Locate the cell with the specified text and output its (X, Y) center coordinate. 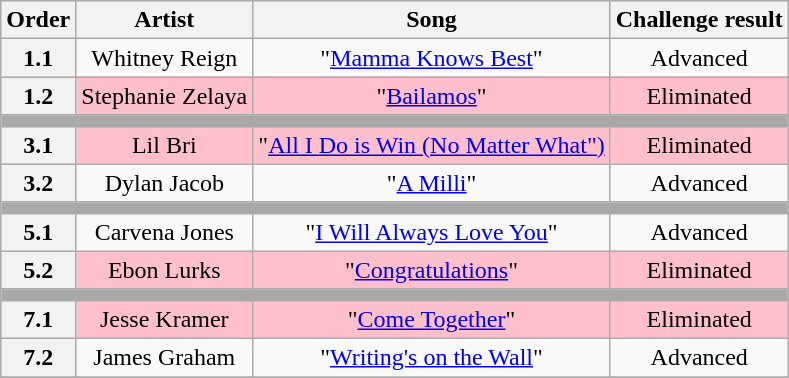
James Graham (164, 357)
Stephanie Zelaya (164, 96)
5.2 (38, 270)
Order (38, 20)
Jesse Kramer (164, 319)
Ebon Lurks (164, 270)
"Come Together" (432, 319)
Lil Bri (164, 145)
"All I Do is Win (No Matter What") (432, 145)
"Writing's on the Wall" (432, 357)
Carvena Jones (164, 232)
1.1 (38, 58)
Song (432, 20)
"Congratulations" (432, 270)
Dylan Jacob (164, 183)
3.1 (38, 145)
"A Milli" (432, 183)
1.2 (38, 96)
Whitney Reign (164, 58)
"Bailamos" (432, 96)
"I Will Always Love You" (432, 232)
7.2 (38, 357)
Challenge result (699, 20)
5.1 (38, 232)
3.2 (38, 183)
7.1 (38, 319)
Artist (164, 20)
"Mamma Knows Best" (432, 58)
